Search for the cell housing the specified text and yield its [X, Y] center coordinate. 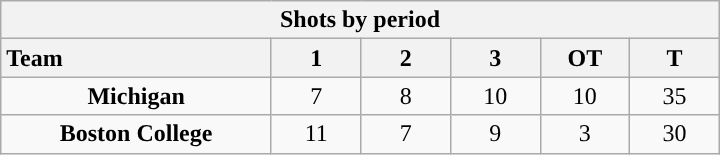
30 [675, 134]
1 [316, 58]
8 [406, 96]
35 [675, 96]
Team [136, 58]
11 [316, 134]
2 [406, 58]
T [675, 58]
9 [496, 134]
OT [585, 58]
Boston College [136, 134]
Shots by period [360, 20]
Michigan [136, 96]
